Pinpoint the cell where the given text exists, returning its (x, y) midpoint coordinate. 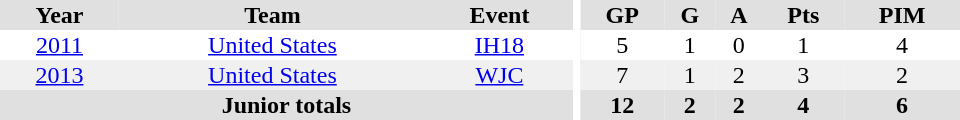
2011 (60, 45)
Pts (804, 15)
3 (804, 75)
Team (272, 15)
IH18 (500, 45)
PIM (902, 15)
A (738, 15)
Junior totals (286, 105)
Year (60, 15)
2013 (60, 75)
Event (500, 15)
7 (622, 75)
GP (622, 15)
WJC (500, 75)
0 (738, 45)
6 (902, 105)
12 (622, 105)
5 (622, 45)
G (690, 15)
